Capture the cell that displays the provided text and extract its (X, Y) central coordinate. 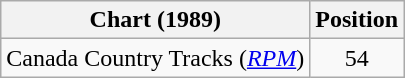
54 (357, 58)
Position (357, 20)
Canada Country Tracks (RPM) (156, 58)
Chart (1989) (156, 20)
